Return (X, Y) of the center of cell containing provided text 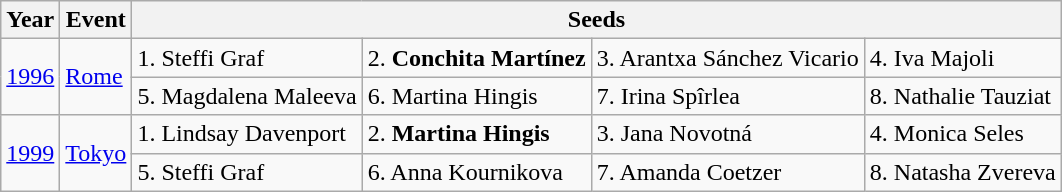
7. Irina Spîrlea (728, 96)
5. Steffi Graf (247, 172)
7. Amanda Coetzer (728, 172)
1. Steffi Graf (247, 58)
8. Nathalie Tauziat (962, 96)
1996 (30, 77)
4. Iva Majoli (962, 58)
3. Jana Novotná (728, 134)
5. Magdalena Maleeva (247, 96)
8. Natasha Zvereva (962, 172)
Seeds (596, 20)
4. Monica Seles (962, 134)
Event (96, 20)
3. Arantxa Sánchez Vicario (728, 58)
1999 (30, 153)
Rome (96, 77)
2. Martina Hingis (476, 134)
6. Anna Kournikova (476, 172)
Tokyo (96, 153)
6. Martina Hingis (476, 96)
2. Conchita Martínez (476, 58)
Year (30, 20)
1. Lindsay Davenport (247, 134)
